Locate the cell with the specified text and output its [x, y] center coordinate. 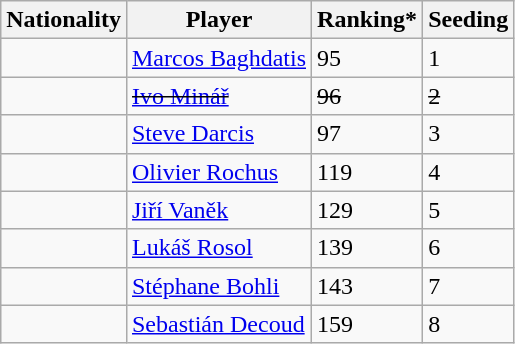
96 [368, 96]
4 [468, 172]
Player [218, 20]
8 [468, 324]
6 [468, 248]
95 [368, 58]
1 [468, 58]
159 [368, 324]
Seeding [468, 20]
139 [368, 248]
97 [368, 134]
Ivo Minář [218, 96]
Jiří Vaněk [218, 210]
Marcos Baghdatis [218, 58]
Ranking* [368, 20]
Lukáš Rosol [218, 248]
Stéphane Bohli [218, 286]
Nationality [64, 20]
7 [468, 286]
143 [368, 286]
3 [468, 134]
129 [368, 210]
119 [368, 172]
Sebastián Decoud [218, 324]
2 [468, 96]
Olivier Rochus [218, 172]
5 [468, 210]
Steve Darcis [218, 134]
